Find where the given text appears and provide that cell's center as [X, Y] coordinate. 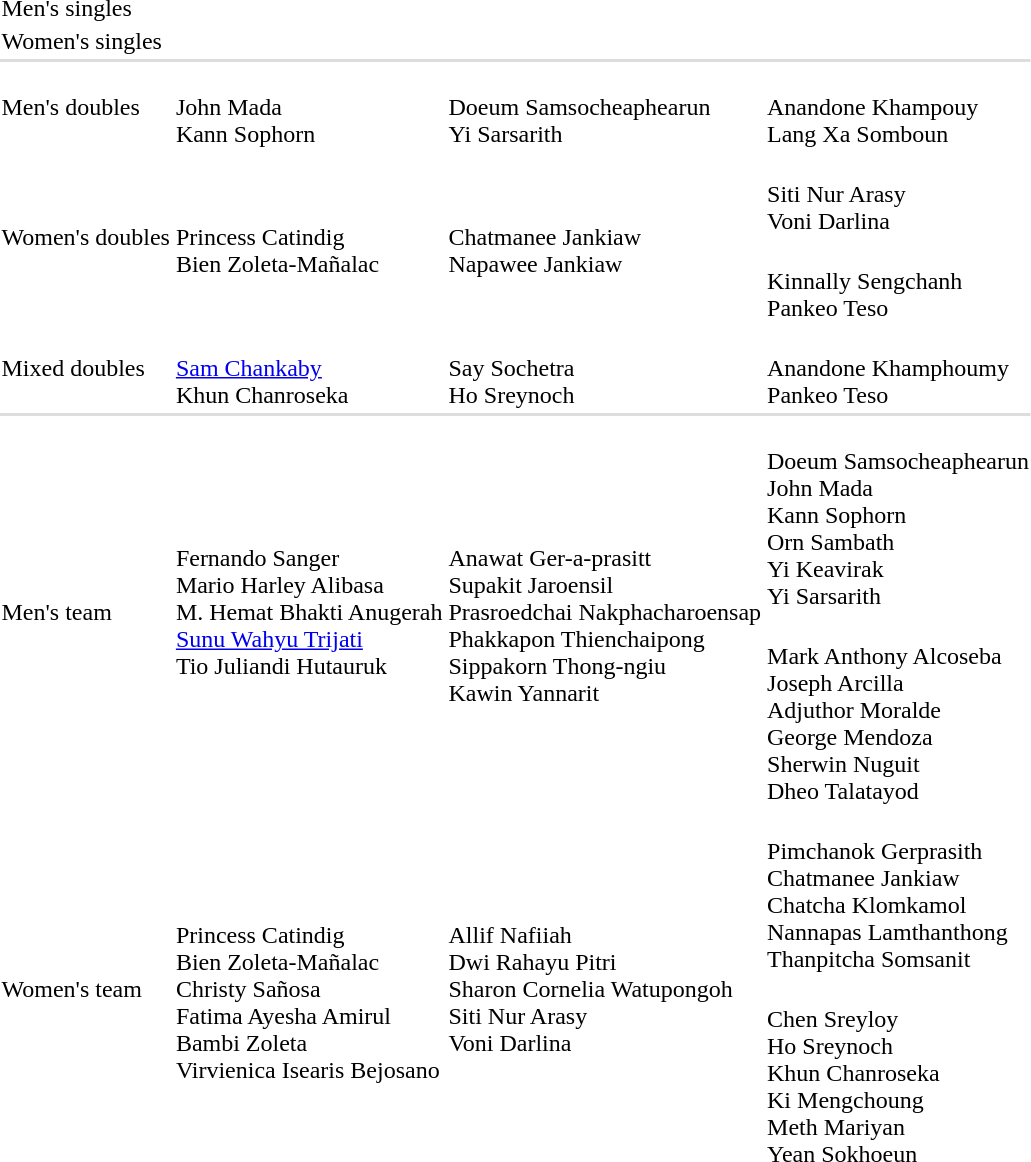
Men's doubles [86, 107]
Women's singles [86, 41]
Mark Anthony AlcosebaJoseph ArcillaAdjuthor MoraldeGeorge MendozaSherwin NuguitDheo Talatayod [898, 710]
Kinnally SengchanhPankeo Teso [898, 281]
Siti Nur ArasyVoni Darlina [898, 194]
Anandone KhampouyLang Xa Somboun [898, 107]
Doeum SamsocheaphearunYi Sarsarith [605, 107]
Men's team [86, 612]
Women's doubles [86, 238]
Pimchanok GerprasithChatmanee JankiawChatcha KlomkamolNannapas LamthanthongThanpitcha Somsanit [898, 892]
John MadaKann Sophorn [309, 107]
Say SochetraHo Sreynoch [605, 368]
Sam ChankabyKhun Chanroseka [309, 368]
Anandone KhamphoumyPankeo Teso [898, 368]
Anawat Ger-a-prasittSupakit JaroensilPrasroedchai NakphacharoensapPhakkapon ThienchaipongSippakorn Thong-ngiuKawin Yannarit [605, 612]
Doeum SamsocheaphearunJohn MadaKann SophornOrn SambathYi KeavirakYi Sarsarith [898, 515]
Fernando SangerMario Harley AlibasaM. Hemat Bhakti AnugerahSunu Wahyu TrijatiTio Juliandi Hutauruk [309, 612]
Princess CatindigBien Zoleta-Mañalac [309, 238]
Mixed doubles [86, 368]
Chatmanee JankiawNapawee Jankiaw [605, 238]
